Pinpoint the cell where the given text exists, returning its (X, Y) midpoint coordinate. 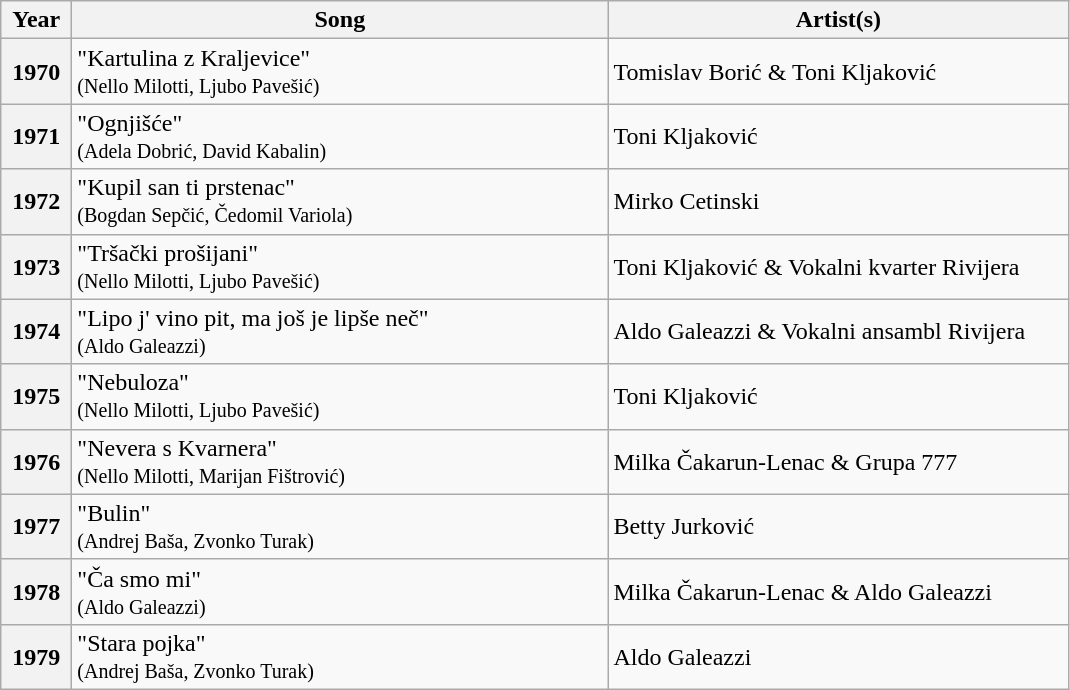
1971 (36, 136)
1979 (36, 656)
Mirko Cetinski (838, 202)
1978 (36, 592)
"Nevera s Kvarnera"(Nello Milotti, Marijan Fištrović) (340, 462)
Milka Čakarun-Lenac & Grupa 777 (838, 462)
"Stara pojka"(Andrej Baša, Zvonko Turak) (340, 656)
"Lipo j' vino pit, ma još je lipše neč"(Aldo Galeazzi) (340, 332)
1975 (36, 396)
"Tršački prošijani"(Nello Milotti, Ljubo Pavešić) (340, 266)
"Kartulina z Kraljevice"(Nello Milotti, Ljubo Pavešić) (340, 72)
1970 (36, 72)
Aldo Galeazzi (838, 656)
"Ognjišće"(Adela Dobrić, David Kabalin) (340, 136)
Year (36, 20)
Milka Čakarun-Lenac & Aldo Galeazzi (838, 592)
Artist(s) (838, 20)
1972 (36, 202)
Song (340, 20)
Toni Kljaković & Vokalni kvarter Rivijera (838, 266)
"Nebuloza"(Nello Milotti, Ljubo Pavešić) (340, 396)
1974 (36, 332)
Aldo Galeazzi & Vokalni ansambl Rivijera (838, 332)
1976 (36, 462)
"Ča smo mi"(Aldo Galeazzi) (340, 592)
Tomislav Borić & Toni Kljaković (838, 72)
"Kupil san ti prstenac"(Bogdan Sepčić, Čedomil Variola) (340, 202)
1973 (36, 266)
Betty Jurković (838, 526)
"Bulin"(Andrej Baša, Zvonko Turak) (340, 526)
1977 (36, 526)
